Determine the [X, Y] coordinate at the center of the cell enclosing the given text.  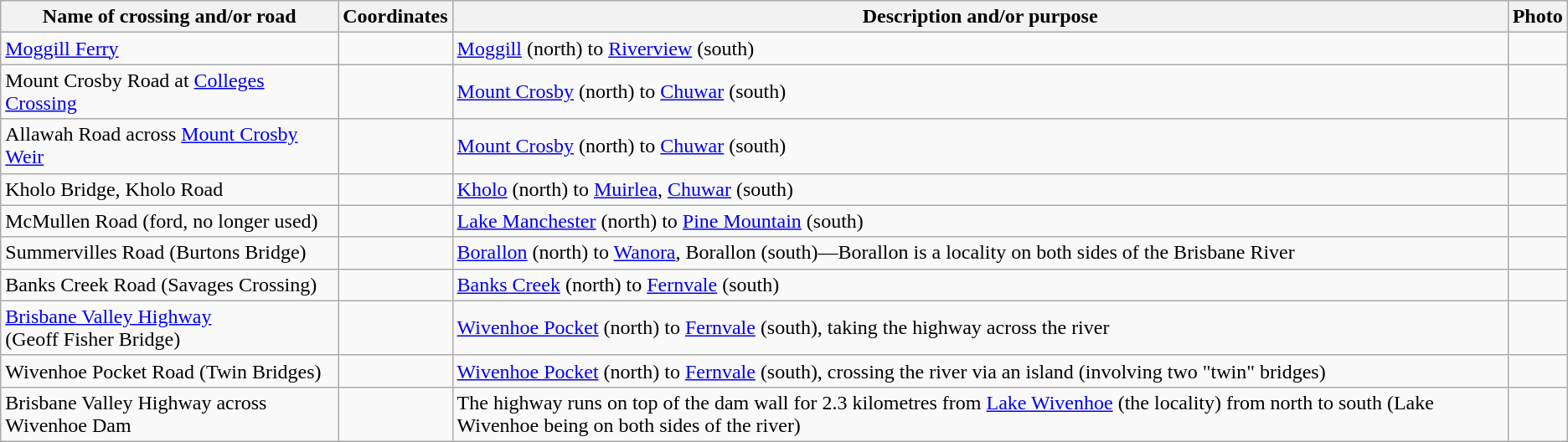
McMullen Road (ford, no longer used) [169, 221]
Name of crossing and/or road [169, 17]
Kholo Bridge, Kholo Road [169, 189]
Wivenhoe Pocket Road (Twin Bridges) [169, 371]
Banks Creek (north) to Fernvale (south) [980, 285]
Wivenhoe Pocket (north) to Fernvale (south), taking the highway across the river [980, 328]
Photo [1538, 17]
Kholo (north) to Muirlea, Chuwar (south) [980, 189]
Moggill (north) to Riverview (south) [980, 49]
Summervilles Road (Burtons Bridge) [169, 253]
Borallon (north) to Wanora, Borallon (south)—Borallon is a locality on both sides of the Brisbane River [980, 253]
Description and/or purpose [980, 17]
Allawah Road across Mount Crosby Weir [169, 146]
Mount Crosby Road at Colleges Crossing [169, 92]
Wivenhoe Pocket (north) to Fernvale (south), crossing the river via an island (involving two "twin" bridges) [980, 371]
Banks Creek Road (Savages Crossing) [169, 285]
Brisbane Valley Highway across Wivenhoe Dam [169, 414]
Moggill Ferry [169, 49]
Brisbane Valley Highway (Geoff Fisher Bridge) [169, 328]
Lake Manchester (north) to Pine Mountain (south) [980, 221]
Coordinates [395, 17]
